Provide the [X, Y] coordinate of the cell's center where the given text is located.  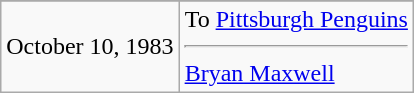
October 10, 1983 [90, 47]
To Pittsburgh PenguinsBryan Maxwell [296, 47]
